Capture the cell that displays the provided text and extract its (X, Y) central coordinate. 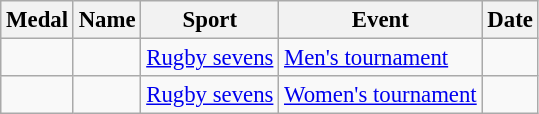
Men's tournament (380, 58)
Name (107, 20)
Medal (38, 20)
Date (510, 20)
Sport (210, 20)
Women's tournament (380, 95)
Event (380, 20)
